Scan for the cell matching the given text and deliver its (x, y) coordinate at center. 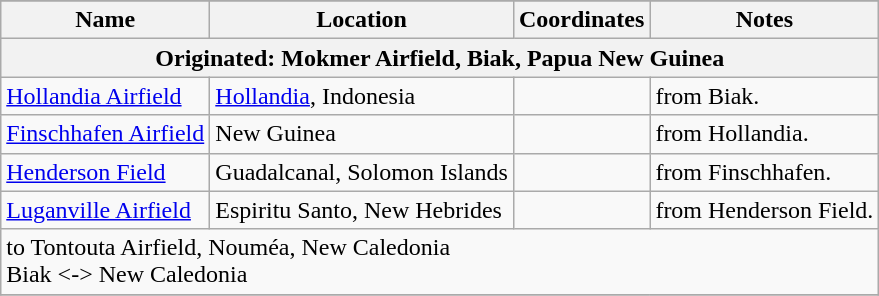
Notes (764, 20)
New Guinea (362, 134)
Hollandia Airfield (106, 96)
Originated: Mokmer Airfield, Biak, Papua New Guinea (440, 58)
from Biak. (764, 96)
from Henderson Field. (764, 210)
Coordinates (581, 20)
Location (362, 20)
Finschhafen Airfield (106, 134)
Luganville Airfield (106, 210)
Hollandia, Indonesia (362, 96)
Espiritu Santo, New Hebrides (362, 210)
from Hollandia. (764, 134)
from Finschhafen. (764, 172)
to Tontouta Airfield, Nouméa, New Caledonia Biak <-> New Caledonia (440, 262)
Henderson Field (106, 172)
Guadalcanal, Solomon Islands (362, 172)
Name (106, 20)
